Provide the [x, y] coordinate of the cell's center where the given text is located.  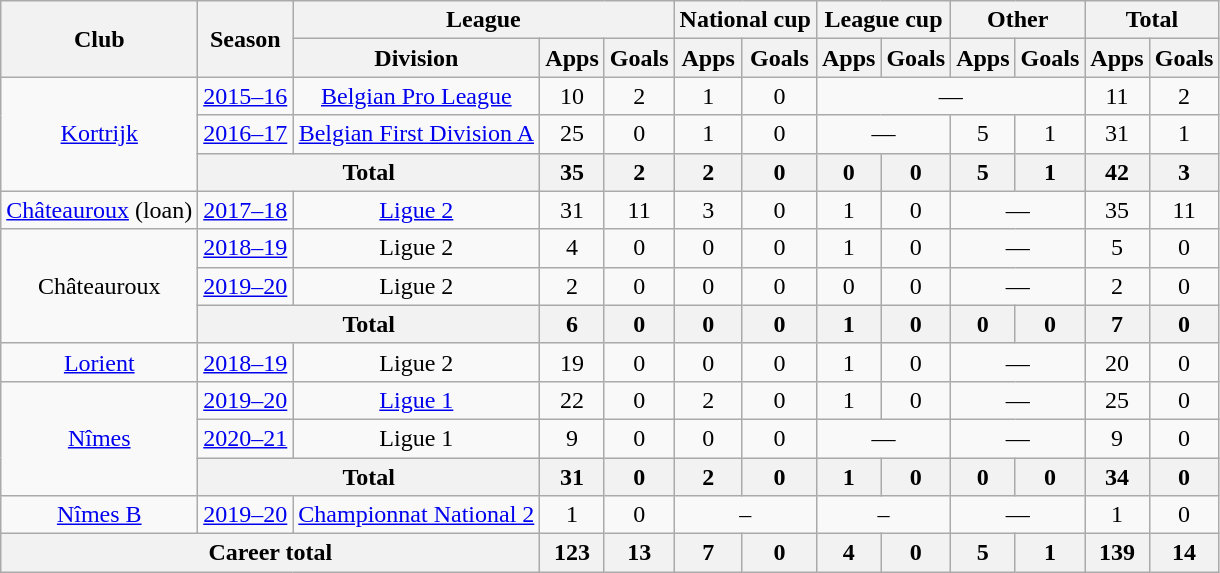
Championnat National 2 [416, 515]
139 [1117, 553]
22 [572, 400]
14 [1184, 553]
Career total [270, 553]
Châteauroux [100, 286]
League [484, 20]
10 [572, 96]
Nîmes [100, 438]
2020–21 [246, 438]
Nîmes B [100, 515]
13 [639, 553]
19 [572, 362]
34 [1117, 477]
Division [416, 58]
2015–16 [246, 96]
League cup [883, 20]
Other [1018, 20]
Belgian Pro League [416, 96]
2017–18 [246, 210]
6 [572, 324]
2016–17 [246, 134]
Season [246, 39]
42 [1117, 172]
Club [100, 39]
20 [1117, 362]
Kortrijk [100, 134]
Belgian First Division A [416, 134]
National cup [745, 20]
Lorient [100, 362]
123 [572, 553]
Châteauroux (loan) [100, 210]
